Locate the cell with the specified text and output its [x, y] center coordinate. 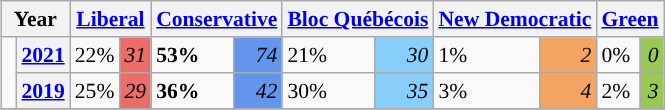
New Democratic [514, 19]
1% [486, 55]
3 [652, 91]
4 [568, 91]
25% [95, 91]
2 [568, 55]
30 [404, 55]
31 [135, 55]
42 [258, 91]
36% [192, 91]
2% [618, 91]
Year [36, 19]
Liberal [110, 19]
Green [630, 19]
0% [618, 55]
3% [486, 91]
2019 [42, 91]
Bloc Québécois [358, 19]
29 [135, 91]
0 [652, 55]
74 [258, 55]
30% [328, 91]
21% [328, 55]
Conservative [216, 19]
2021 [42, 55]
35 [404, 91]
22% [95, 55]
53% [192, 55]
